Extract the [x, y] coordinate from the center of the cell holding the provided text.  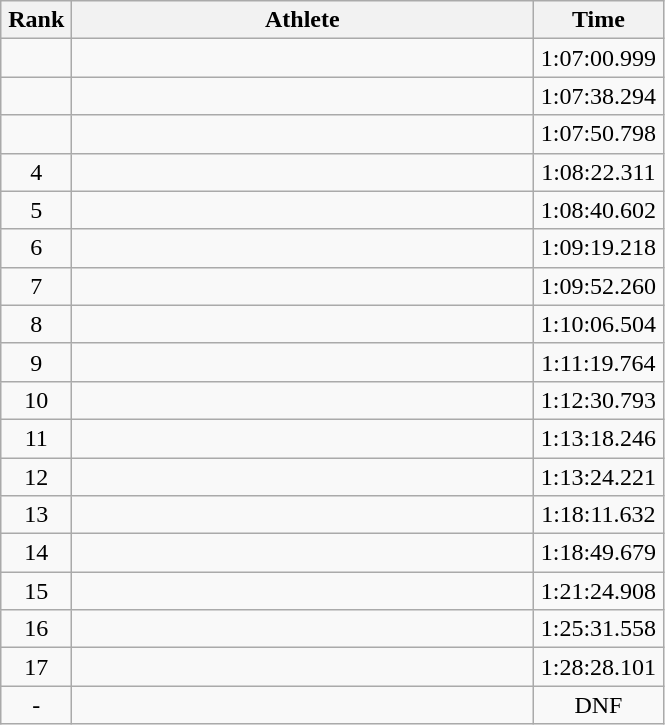
1:07:00.999 [598, 58]
1:08:22.311 [598, 172]
1:25:31.558 [598, 629]
Athlete [302, 20]
6 [36, 248]
1:09:19.218 [598, 248]
1:13:18.246 [598, 438]
1:21:24.908 [598, 591]
1:28:28.101 [598, 667]
1:11:19.764 [598, 362]
10 [36, 400]
8 [36, 324]
14 [36, 553]
15 [36, 591]
1:07:50.798 [598, 134]
Time [598, 20]
17 [36, 667]
1:07:38.294 [598, 96]
7 [36, 286]
13 [36, 515]
1:18:11.632 [598, 515]
1:09:52.260 [598, 286]
- [36, 705]
1:13:24.221 [598, 477]
5 [36, 210]
Rank [36, 20]
1:18:49.679 [598, 553]
DNF [598, 705]
9 [36, 362]
16 [36, 629]
1:12:30.793 [598, 400]
12 [36, 477]
11 [36, 438]
4 [36, 172]
1:10:06.504 [598, 324]
1:08:40.602 [598, 210]
